Determine the (X, Y) coordinate at the center of the cell enclosing the given text.  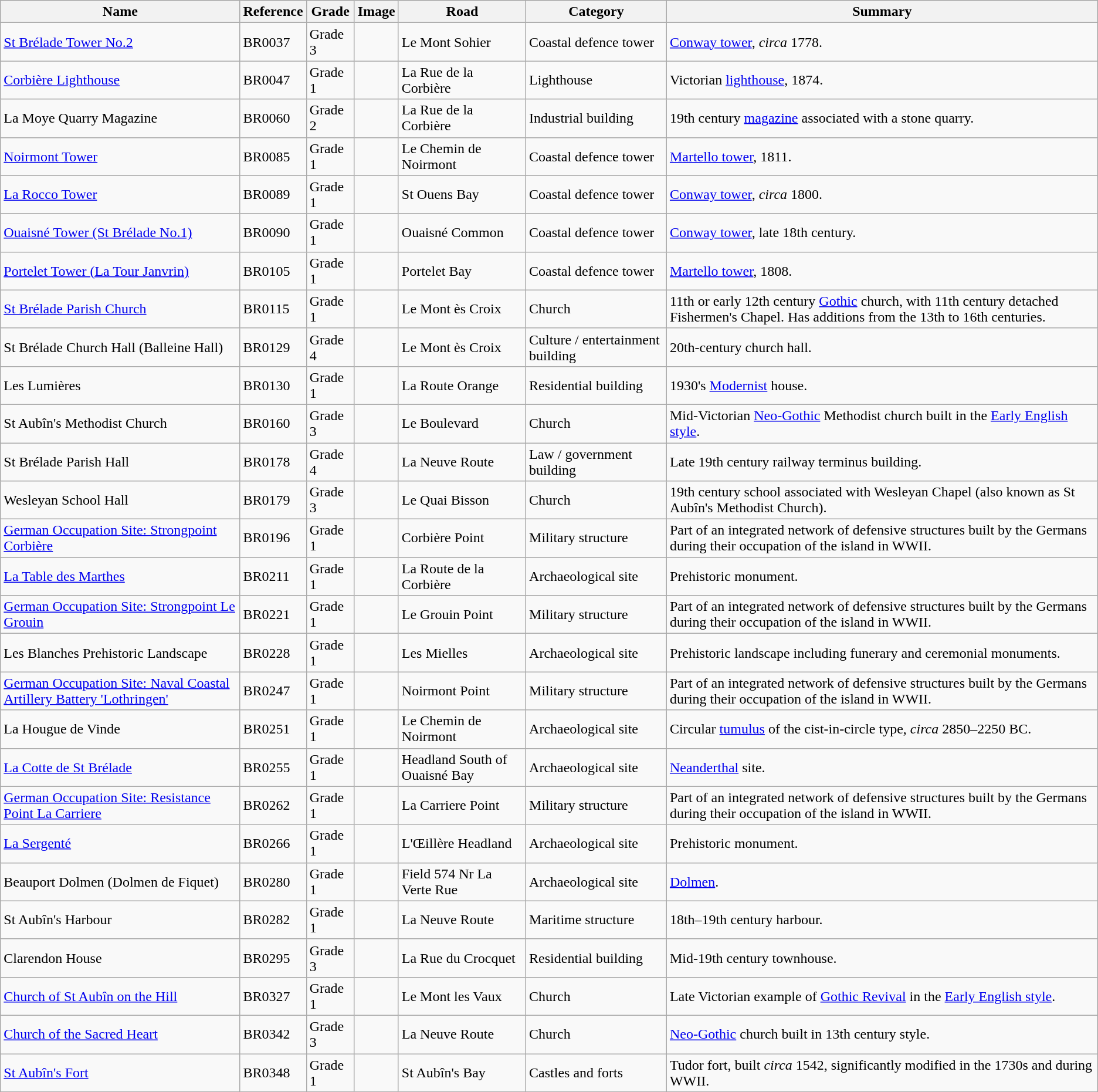
St Aubîn's Harbour (120, 920)
Culture / entertainment building (597, 347)
St Aubîn's Bay (462, 1073)
BR0211 (273, 576)
1930's Modernist house. (882, 385)
20th-century church hall. (882, 347)
Martello tower, 1811. (882, 156)
German Occupation Site: Strongpoint Corbière (120, 539)
St Brélade Tower No.2 (120, 42)
BR0266 (273, 844)
Clarendon House (120, 958)
La Rocco Tower (120, 195)
11th or early 12th century Gothic church, with 11th century detached Fishermen's Chapel. Has additions from the 13th to 16th centuries. (882, 309)
Wesleyan School Hall (120, 500)
BR0196 (273, 539)
BR0255 (273, 768)
Corbière Point (462, 539)
BR0130 (273, 385)
Summary (882, 12)
Le Grouin Point (462, 615)
BR0221 (273, 615)
Circular tumulus of the cist-in-circle type, circa 2850–2250 BC. (882, 729)
BR0342 (273, 1034)
St Brélade Church Hall (Balleine Hall) (120, 347)
BR0282 (273, 920)
Late 19th century railway terminus building. (882, 461)
Victorian lighthouse, 1874. (882, 80)
Mid-Victorian Neo-Gothic Methodist church built in the Early English style. (882, 424)
La Rue du Crocquet (462, 958)
Category (597, 12)
Corbière Lighthouse (120, 80)
BR0085 (273, 156)
18th–19th century harbour. (882, 920)
Mid-19th century townhouse. (882, 958)
Noirmont Tower (120, 156)
Tudor fort, built circa 1542, significantly modified in the 1730s and during WWII. (882, 1073)
La Carriere Point (462, 805)
Law / government building (597, 461)
La Table des Marthes (120, 576)
Portelet Tower (La Tour Janvrin) (120, 271)
Image (377, 12)
Church of St Aubîn on the Hill (120, 996)
BR0262 (273, 805)
Late Victorian example of Gothic Revival in the Early English style. (882, 996)
La Sergenté (120, 844)
La Moye Quarry Magazine (120, 119)
BR0348 (273, 1073)
Les Blanches Prehistoric Landscape (120, 653)
BR0105 (273, 271)
Portelet Bay (462, 271)
La Route Orange (462, 385)
Le Mont Sohier (462, 42)
Grade (330, 12)
Prehistoric landscape including funerary and ceremonial monuments. (882, 653)
BR0280 (273, 881)
Lighthouse (597, 80)
BR0060 (273, 119)
St Ouens Bay (462, 195)
BR0160 (273, 424)
Reference (273, 12)
Headland South of Ouaisné Bay (462, 768)
German Occupation Site: Strongpoint Le Grouin (120, 615)
Conway tower, circa 1778. (882, 42)
Name (120, 12)
Neo-Gothic church built in 13th century style. (882, 1034)
German Occupation Site: Resistance Point La Carriere (120, 805)
Ouaisné Common (462, 232)
Church of the Sacred Heart (120, 1034)
Field 574 Nr La Verte Rue (462, 881)
BR0129 (273, 347)
Le Quai Bisson (462, 500)
Industrial building (597, 119)
Neanderthal site. (882, 768)
BR0047 (273, 80)
19th century school associated with Wesleyan Chapel (also known as St Aubîn's Methodist Church). (882, 500)
Ouaisné Tower (St Brélade No.1) (120, 232)
BR0228 (273, 653)
BR0295 (273, 958)
Les Lumières (120, 385)
St Brélade Parish Church (120, 309)
St Aubîn's Methodist Church (120, 424)
La Route de la Corbière (462, 576)
Le Boulevard (462, 424)
BR0089 (273, 195)
Le Mont les Vaux (462, 996)
St Brélade Parish Hall (120, 461)
German Occupation Site: Naval Coastal Artillery Battery 'Lothringen' (120, 691)
Conway tower, circa 1800. (882, 195)
19th century magazine associated with a stone quarry. (882, 119)
BR0327 (273, 996)
BR0247 (273, 691)
L'Œillère Headland (462, 844)
Dolmen. (882, 881)
BR0179 (273, 500)
Beauport Dolmen (Dolmen de Fiquet) (120, 881)
La Cotte de St Brélade (120, 768)
Martello tower, 1808. (882, 271)
BR0037 (273, 42)
BR0251 (273, 729)
BR0115 (273, 309)
Maritime structure (597, 920)
BR0178 (273, 461)
Road (462, 12)
Grade 2 (330, 119)
La Hougue de Vinde (120, 729)
BR0090 (273, 232)
Noirmont Point (462, 691)
Conway tower, late 18th century. (882, 232)
St Aubîn's Fort (120, 1073)
Castles and forts (597, 1073)
Les Mielles (462, 653)
